Return (X, Y) of the center of cell containing provided text 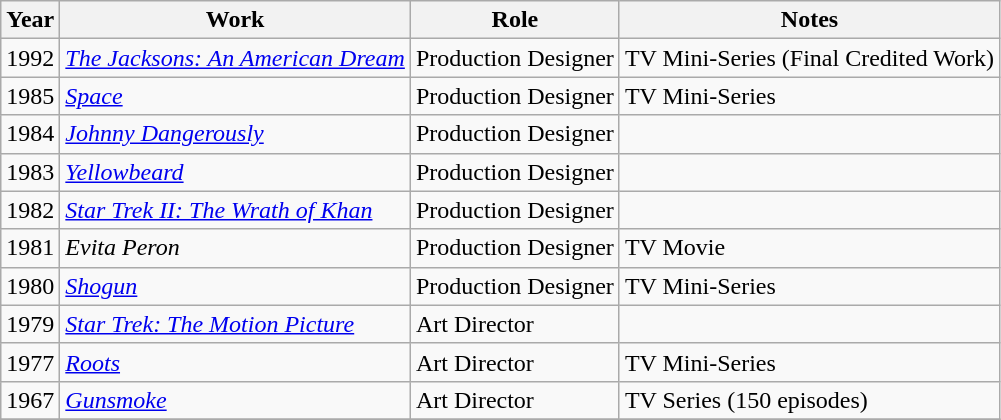
1979 (30, 324)
Evita Peron (236, 248)
1977 (30, 362)
Work (236, 20)
Notes (809, 20)
Roots (236, 362)
1980 (30, 286)
Star Trek: The Motion Picture (236, 324)
Role (514, 20)
TV Series (150 episodes) (809, 400)
1985 (30, 96)
1967 (30, 400)
1983 (30, 172)
Space (236, 96)
Star Trek II: The Wrath of Khan (236, 210)
Shogun (236, 286)
Year (30, 20)
Gunsmoke (236, 400)
Johnny Dangerously (236, 134)
1992 (30, 58)
1984 (30, 134)
1982 (30, 210)
1981 (30, 248)
The Jacksons: An American Dream (236, 58)
TV Movie (809, 248)
Yellowbeard (236, 172)
TV Mini-Series (Final Credited Work) (809, 58)
